Determine the (X, Y) coordinate at the center of the cell enclosing the given text.  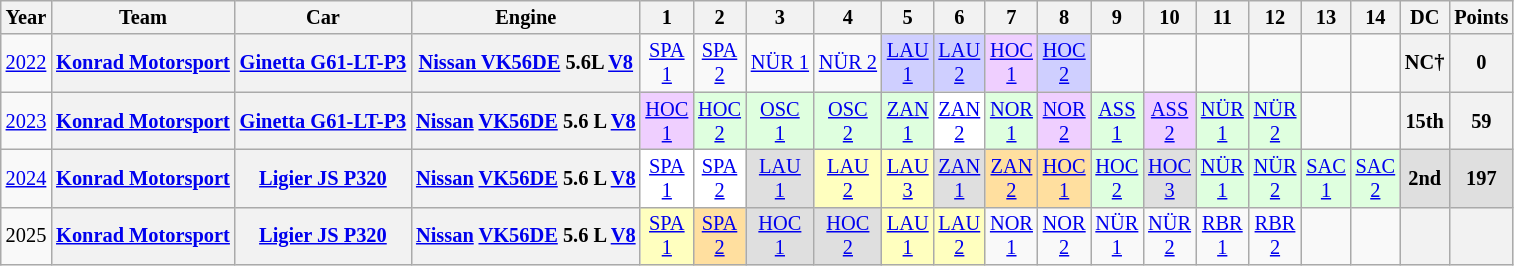
7 (1012, 17)
NÜR 1 (780, 63)
14 (1376, 17)
RBR1 (1222, 236)
NC† (1424, 63)
LAU3 (908, 178)
59 (1481, 121)
ASS1 (1116, 121)
5 (908, 17)
3 (780, 17)
Nissan VK56DE 5.6L V8 (526, 63)
SAC1 (1326, 178)
OSC1 (780, 121)
Points (1481, 17)
2nd (1424, 178)
1 (666, 17)
2024 (26, 178)
ASS2 (1170, 121)
DC (1424, 17)
4 (848, 17)
OSC2 (848, 121)
2022 (26, 63)
11 (1222, 17)
8 (1064, 17)
0 (1481, 63)
6 (959, 17)
2 (720, 17)
2025 (26, 236)
197 (1481, 178)
NÜR 2 (848, 63)
9 (1116, 17)
10 (1170, 17)
15th (1424, 121)
13 (1326, 17)
Car (323, 17)
SAC2 (1376, 178)
2023 (26, 121)
12 (1276, 17)
Year (26, 17)
RBR2 (1276, 236)
HOC3 (1170, 178)
Engine (526, 17)
Team (143, 17)
